Provide the (X, Y) coordinate of the cell's center where the given text is located.  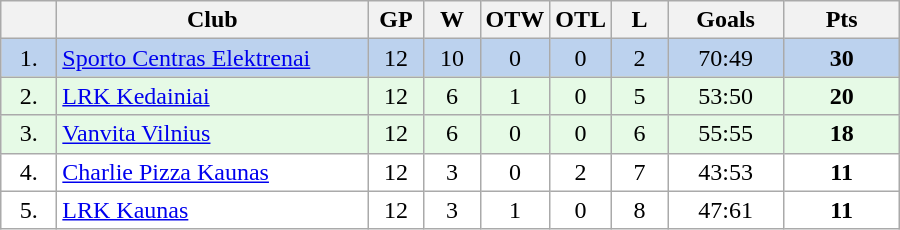
5 (640, 96)
Goals (726, 20)
7 (640, 172)
4. (29, 172)
W (452, 20)
55:55 (726, 134)
Club (212, 20)
30 (842, 58)
Charlie Pizza Kaunas (212, 172)
OTL (581, 20)
1. (29, 58)
3. (29, 134)
53:50 (726, 96)
Sporto Centras Elektrenai (212, 58)
2. (29, 96)
8 (640, 210)
70:49 (726, 58)
L (640, 20)
20 (842, 96)
LRK Kaunas (212, 210)
5. (29, 210)
LRK Kedainiai (212, 96)
Pts (842, 20)
GP (396, 20)
47:61 (726, 210)
10 (452, 58)
18 (842, 134)
OTW (515, 20)
43:53 (726, 172)
Vanvita Vilnius (212, 134)
